Detect which cell encompasses the target text, then output its (x, y) center coordinate. 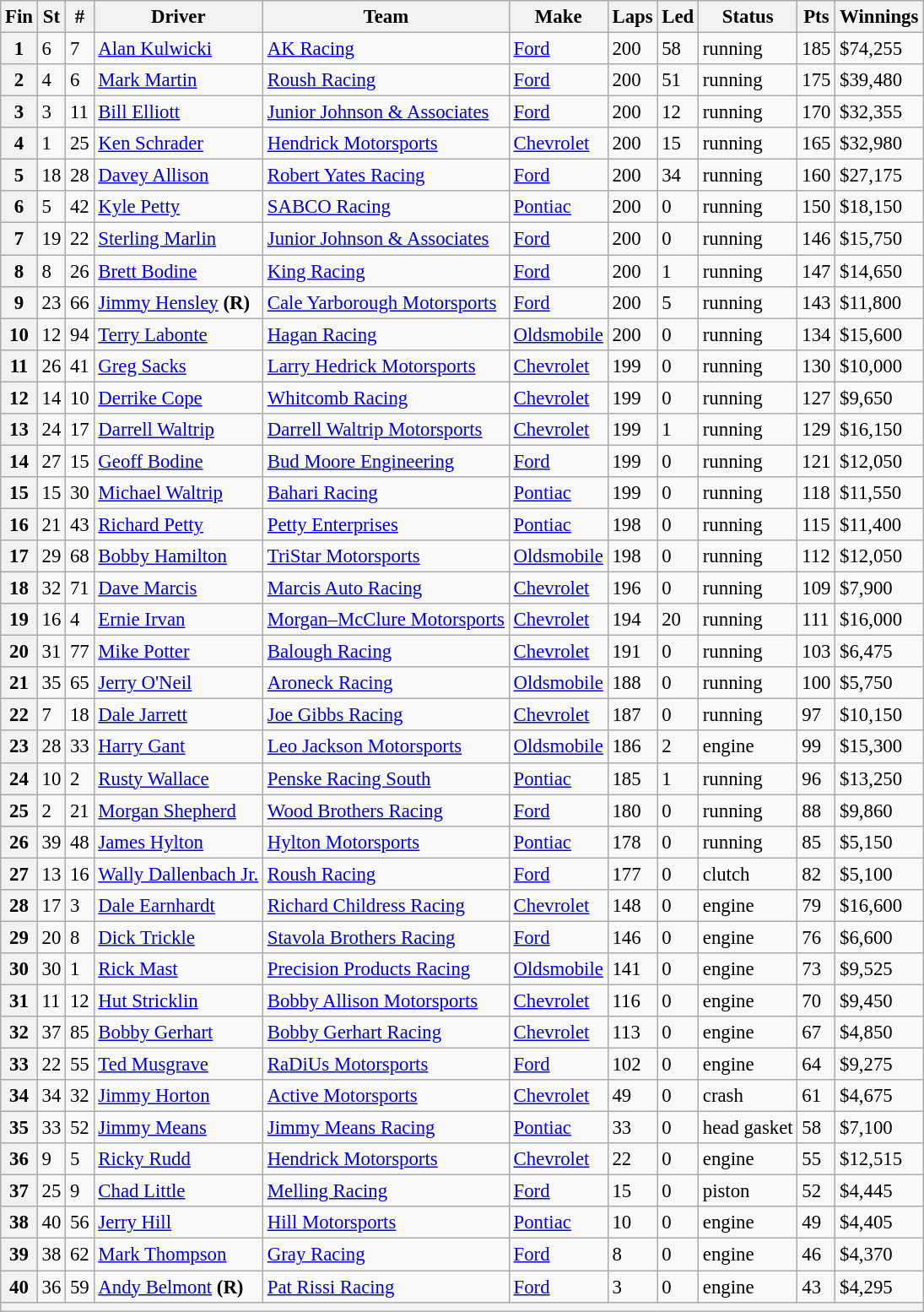
41 (79, 366)
121 (817, 461)
99 (817, 747)
42 (79, 207)
Dale Jarrett (178, 715)
Ken Schrader (178, 144)
$11,800 (879, 302)
$4,675 (879, 1096)
187 (633, 715)
$10,150 (879, 715)
Petty Enterprises (386, 524)
$16,000 (879, 620)
Ricky Rudd (178, 1159)
Hut Stricklin (178, 1000)
177 (633, 874)
Darrell Waltrip Motorsports (386, 430)
66 (79, 302)
Chad Little (178, 1191)
Derrike Cope (178, 398)
Precision Products Racing (386, 969)
Davey Allison (178, 176)
70 (817, 1000)
Melling Racing (386, 1191)
Sterling Marlin (178, 239)
77 (79, 652)
$5,750 (879, 683)
46 (817, 1255)
Hagan Racing (386, 334)
$74,255 (879, 49)
Morgan Shepherd (178, 811)
$14,650 (879, 271)
Make (559, 17)
$5,150 (879, 842)
Bobby Allison Motorsports (386, 1000)
Driver (178, 17)
Wood Brothers Racing (386, 811)
Bahari Racing (386, 493)
76 (817, 937)
113 (633, 1033)
Richard Petty (178, 524)
116 (633, 1000)
Bobby Gerhart Racing (386, 1033)
Aroneck Racing (386, 683)
62 (79, 1255)
King Racing (386, 271)
Pat Rissi Racing (386, 1287)
James Hylton (178, 842)
$16,150 (879, 430)
$15,300 (879, 747)
$4,850 (879, 1033)
$11,400 (879, 524)
Jimmy Means Racing (386, 1128)
Mike Potter (178, 652)
Richard Childress Racing (386, 906)
Team (386, 17)
160 (817, 176)
Darrell Waltrip (178, 430)
88 (817, 811)
$18,150 (879, 207)
head gasket (748, 1128)
111 (817, 620)
$32,980 (879, 144)
Bobby Hamilton (178, 556)
Jerry O'Neil (178, 683)
Kyle Petty (178, 207)
141 (633, 969)
Penske Racing South (386, 778)
Led (678, 17)
Mark Martin (178, 80)
Mark Thompson (178, 1255)
Joe Gibbs Racing (386, 715)
# (79, 17)
Whitcomb Racing (386, 398)
SABCO Racing (386, 207)
134 (817, 334)
100 (817, 683)
crash (748, 1096)
175 (817, 80)
115 (817, 524)
Hylton Motorsports (386, 842)
48 (79, 842)
Jimmy Hensley (R) (178, 302)
Rusty Wallace (178, 778)
96 (817, 778)
170 (817, 112)
TriStar Motorsports (386, 556)
64 (817, 1065)
$5,100 (879, 874)
148 (633, 906)
$9,275 (879, 1065)
130 (817, 366)
61 (817, 1096)
Rick Mast (178, 969)
St (51, 17)
$10,000 (879, 366)
clutch (748, 874)
Morgan–McClure Motorsports (386, 620)
Dick Trickle (178, 937)
$27,175 (879, 176)
Alan Kulwicki (178, 49)
165 (817, 144)
79 (817, 906)
Stavola Brothers Racing (386, 937)
112 (817, 556)
73 (817, 969)
56 (79, 1223)
$4,295 (879, 1287)
Bud Moore Engineering (386, 461)
$9,860 (879, 811)
147 (817, 271)
Brett Bodine (178, 271)
$16,600 (879, 906)
118 (817, 493)
Wally Dallenbach Jr. (178, 874)
129 (817, 430)
Gray Racing (386, 1255)
$7,100 (879, 1128)
$13,250 (879, 778)
Bobby Gerhart (178, 1033)
AK Racing (386, 49)
$9,525 (879, 969)
186 (633, 747)
Robert Yates Racing (386, 176)
Dave Marcis (178, 588)
Geoff Bodine (178, 461)
51 (678, 80)
Michael Waltrip (178, 493)
Laps (633, 17)
$9,450 (879, 1000)
Dale Earnhardt (178, 906)
$12,515 (879, 1159)
$6,475 (879, 652)
180 (633, 811)
Balough Racing (386, 652)
143 (817, 302)
59 (79, 1287)
$9,650 (879, 398)
196 (633, 588)
194 (633, 620)
Jimmy Horton (178, 1096)
$15,750 (879, 239)
71 (79, 588)
97 (817, 715)
Ted Musgrave (178, 1065)
$4,405 (879, 1223)
68 (79, 556)
piston (748, 1191)
Marcis Auto Racing (386, 588)
Status (748, 17)
Fin (19, 17)
109 (817, 588)
$6,600 (879, 937)
Hill Motorsports (386, 1223)
Pts (817, 17)
Andy Belmont (R) (178, 1287)
RaDiUs Motorsports (386, 1065)
Larry Hedrick Motorsports (386, 366)
Jimmy Means (178, 1128)
Bill Elliott (178, 112)
67 (817, 1033)
$15,600 (879, 334)
103 (817, 652)
Harry Gant (178, 747)
Terry Labonte (178, 334)
Leo Jackson Motorsports (386, 747)
Ernie Irvan (178, 620)
127 (817, 398)
$32,355 (879, 112)
150 (817, 207)
Greg Sacks (178, 366)
188 (633, 683)
191 (633, 652)
$7,900 (879, 588)
65 (79, 683)
82 (817, 874)
Active Motorsports (386, 1096)
$4,370 (879, 1255)
$4,445 (879, 1191)
178 (633, 842)
$39,480 (879, 80)
Cale Yarborough Motorsports (386, 302)
94 (79, 334)
Jerry Hill (178, 1223)
$11,550 (879, 493)
Winnings (879, 17)
102 (633, 1065)
